From the cell containing the given text, extract its center point as (X, Y) coordinate. 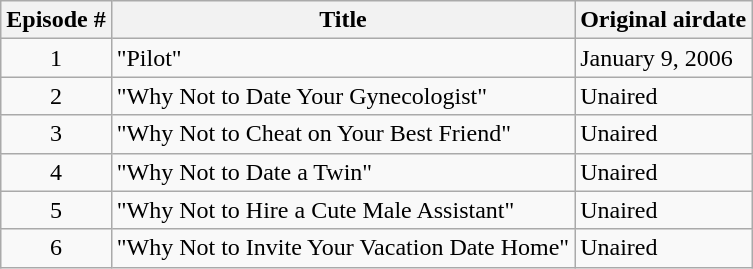
January 9, 2006 (664, 58)
2 (56, 96)
"Why Not to Date a Twin" (342, 172)
"Why Not to Cheat on Your Best Friend" (342, 134)
5 (56, 210)
"Pilot" (342, 58)
"Why Not to Date Your Gynecologist" (342, 96)
"Why Not to Invite Your Vacation Date Home" (342, 248)
Episode # (56, 20)
1 (56, 58)
Title (342, 20)
3 (56, 134)
Original airdate (664, 20)
4 (56, 172)
6 (56, 248)
"Why Not to Hire a Cute Male Assistant" (342, 210)
